Return [X, Y] of the center of cell containing provided text 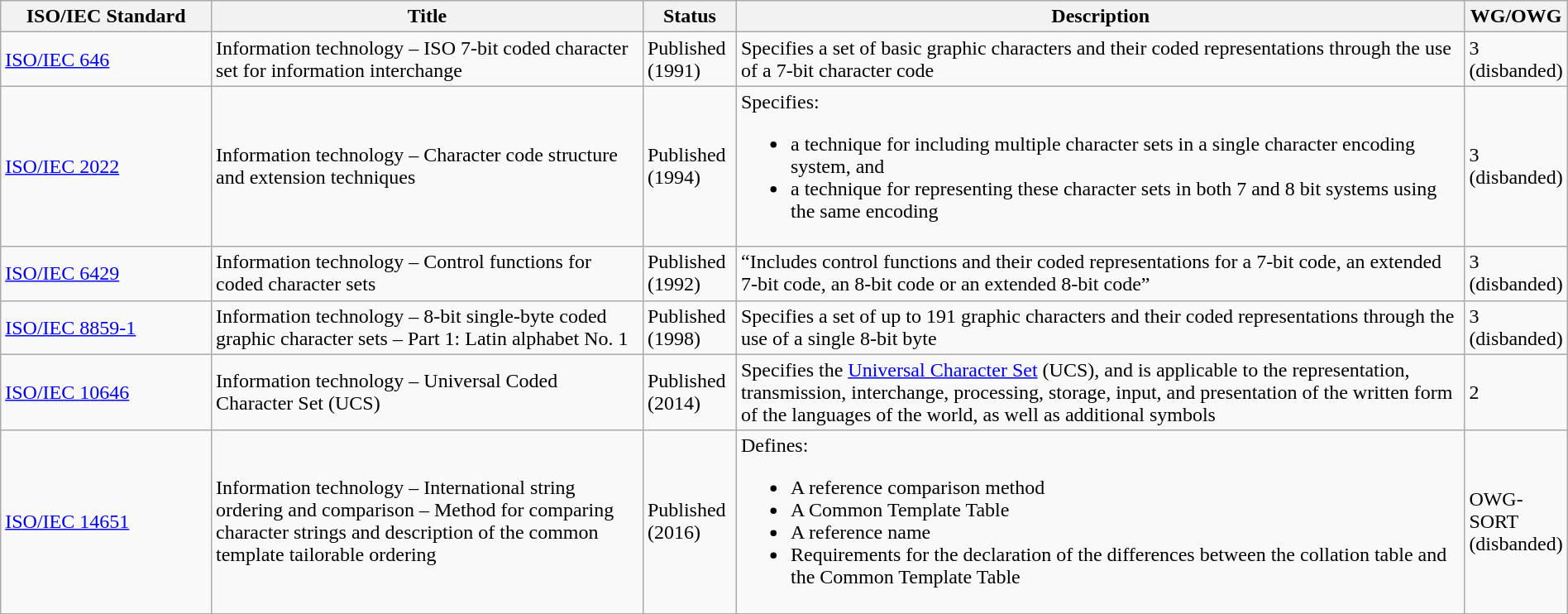
Description [1100, 17]
Information technology – Control functions for coded character sets [427, 273]
Published (1992) [690, 273]
ISO/IEC 14651 [106, 521]
Published (1994) [690, 166]
Published (1998) [690, 328]
Information technology – ISO 7-bit coded character set for information interchange [427, 60]
Specifies a set of basic graphic characters and their coded representations through the use of a 7-bit character code [1100, 60]
ISO/IEC 646 [106, 60]
Published (2016) [690, 521]
Status [690, 17]
ISO/IEC 8859-1 [106, 328]
WG/OWG [1516, 17]
OWG-SORT (disbanded) [1516, 521]
2 [1516, 392]
Title [427, 17]
ISO/IEC 6429 [106, 273]
Specifies a set of up to 191 graphic characters and their coded representations through the use of a single 8-bit byte [1100, 328]
Published (1991) [690, 60]
“Includes control functions and their coded representations for a 7-bit code, an extended 7-bit code, an 8-bit code or an extended 8-bit code” [1100, 273]
Information technology – 8-bit single-byte coded graphic character sets – Part 1: Latin alphabet No. 1 [427, 328]
Information technology – Universal Coded Character Set (UCS) [427, 392]
ISO/IEC 10646 [106, 392]
Information technology – Character code structure and extension techniques [427, 166]
ISO/IEC 2022 [106, 166]
Published (2014) [690, 392]
ISO/IEC Standard [106, 17]
